Determine the (x, y) coordinate at the center of the cell enclosing the given text.  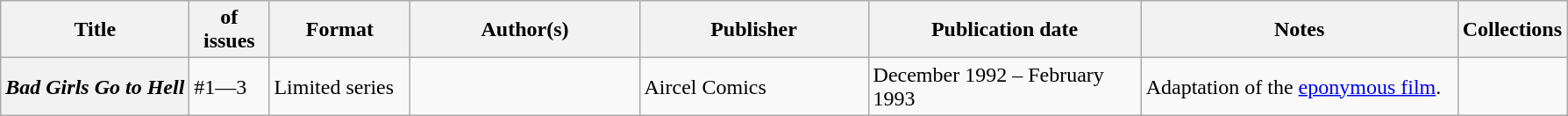
Adaptation of the eponymous film. (1300, 86)
Collections (1512, 30)
Aircel Comics (754, 86)
Title (95, 30)
Author(s) (524, 30)
of issues (230, 30)
Format (340, 30)
Limited series (340, 86)
#1—3 (230, 86)
Bad Girls Go to Hell (95, 86)
Publisher (754, 30)
Notes (1300, 30)
Publication date (1005, 30)
December 1992 – February 1993 (1005, 86)
